Find where the given text appears and provide that cell's center as (x, y) coordinate. 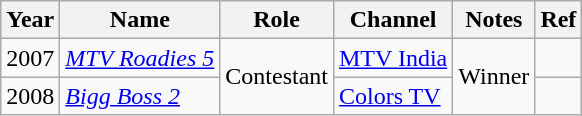
Channel (392, 20)
Name (140, 20)
2008 (30, 96)
2007 (30, 58)
MTV India (392, 58)
Role (277, 20)
MTV Roadies 5 (140, 58)
Colors TV (392, 96)
Ref (558, 20)
Notes (494, 20)
Year (30, 20)
Winner (494, 77)
Bigg Boss 2 (140, 96)
Contestant (277, 77)
